Return the [X, Y] coordinate for the center point of the cell that contains the specified text.  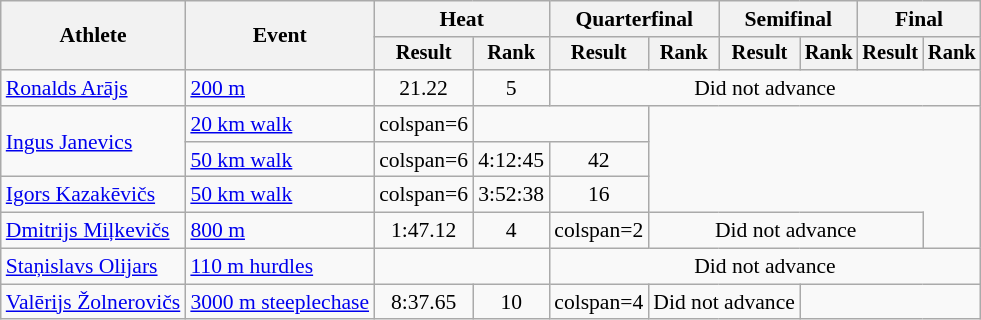
21.22 [424, 88]
Event [280, 36]
5 [511, 88]
800 m [280, 231]
colspan=4 [598, 302]
Valērijs Žolnerovičs [94, 302]
Igors Kazakēvičs [94, 195]
3000 m steeplechase [280, 302]
Semifinal [788, 19]
42 [598, 160]
10 [511, 302]
Ronalds Arājs [94, 88]
8:37.65 [424, 302]
Final [918, 19]
20 km walk [280, 124]
Athlete [94, 36]
Ingus Janevics [94, 142]
Heat [462, 19]
16 [598, 195]
Dmitrijs Miļkevičs [94, 231]
4:12:45 [511, 160]
Staņislavs Olijars [94, 267]
200 m [280, 88]
1:47.12 [424, 231]
Quarterfinal [634, 19]
4 [511, 231]
110 m hurdles [280, 267]
3:52:38 [511, 195]
colspan=2 [598, 231]
